Search for the cell housing the specified text and yield its [x, y] center coordinate. 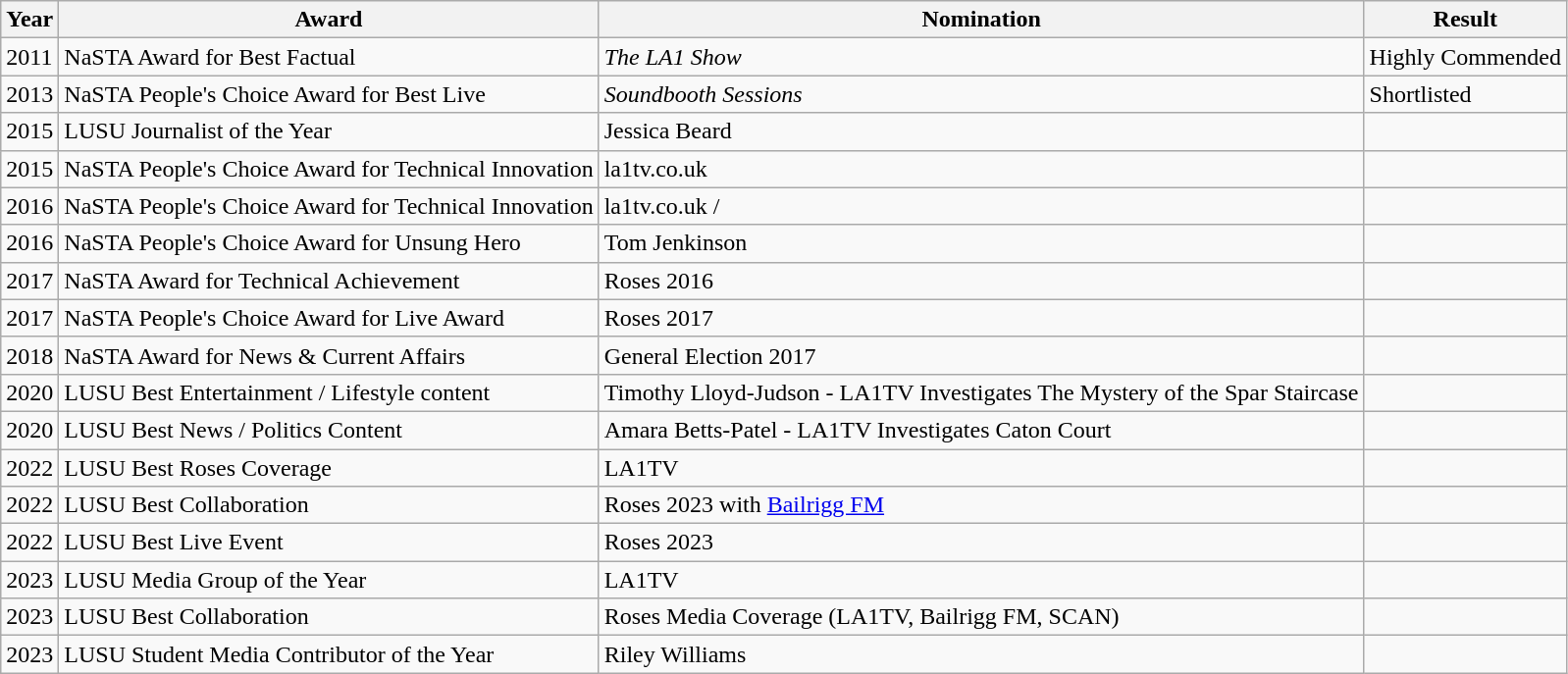
Year [29, 20]
The LA1 Show [981, 57]
Tom Jenkinson [981, 243]
Shortlisted [1465, 94]
NaSTA Award for Best Factual [329, 57]
Nomination [981, 20]
LUSU Media Group of the Year [329, 580]
LUSU Best News / Politics Content [329, 430]
LUSU Best Roses Coverage [329, 468]
NaSTA People's Choice Award for Live Award [329, 318]
LUSU Journalist of the Year [329, 131]
2018 [29, 355]
LUSU Student Media Contributor of the Year [329, 654]
la1tv.co.uk [981, 169]
2011 [29, 57]
Award [329, 20]
LUSU Best Live Event [329, 543]
Amara Betts-Patel - LA1TV Investigates Caton Court [981, 430]
Highly Commended [1465, 57]
LUSU Best Entertainment / Lifestyle content [329, 392]
Jessica Beard [981, 131]
General Election 2017 [981, 355]
NaSTA Award for News & Current Affairs [329, 355]
Result [1465, 20]
la1tv.co.uk / [981, 206]
Roses 2016 [981, 281]
Roses Media Coverage (LA1TV, Bailrigg FM, SCAN) [981, 617]
Timothy Lloyd-Judson - LA1TV Investigates The Mystery of the Spar Staircase [981, 392]
NaSTA Award for Technical Achievement [329, 281]
Riley Williams [981, 654]
Roses 2023 with Bailrigg FM [981, 505]
NaSTA People's Choice Award for Unsung Hero [329, 243]
Roses 2023 [981, 543]
Soundbooth Sessions [981, 94]
Roses 2017 [981, 318]
2013 [29, 94]
NaSTA People's Choice Award for Best Live [329, 94]
